Output the (X, Y) coordinate of the center of the cell containing the given text.  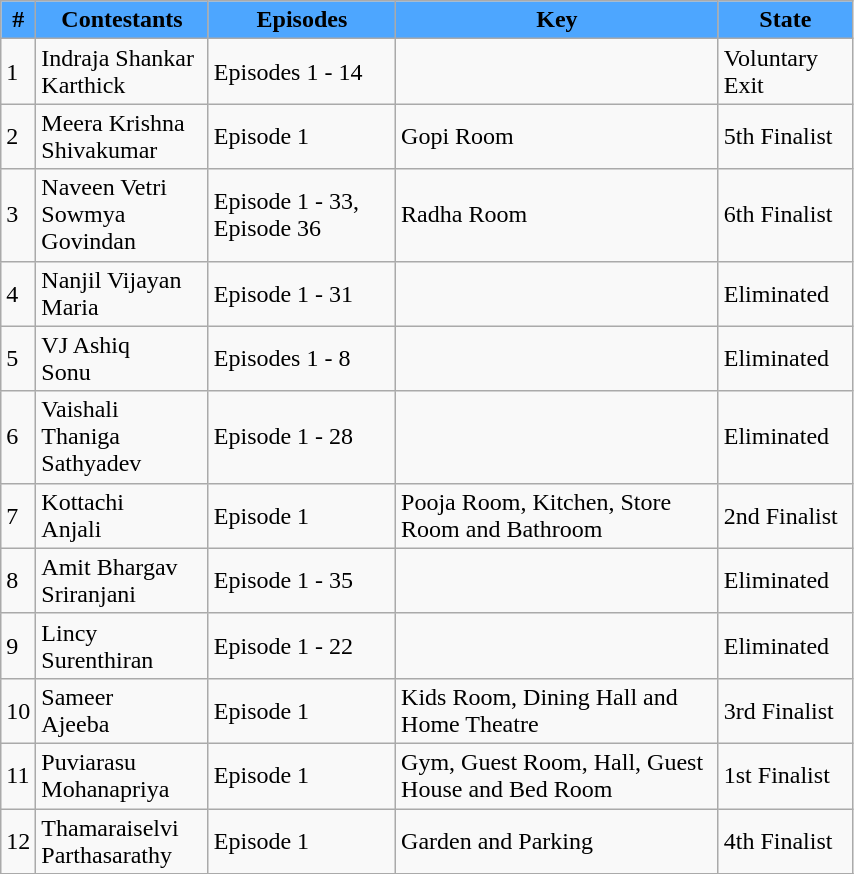
10 (18, 710)
11 (18, 776)
Kids Room, Dining Hall and Home Theatre (558, 710)
Episodes (302, 20)
Episode 1 - 28 (302, 437)
Amit BhargavSriranjani (122, 580)
12 (18, 840)
VJ AshiqSonu (122, 358)
6 (18, 437)
2 (18, 136)
Garden and Parking (558, 840)
Episode 1 - 22 (302, 646)
4 (18, 294)
3 (18, 215)
LincySurenthiran (122, 646)
KottachiAnjali (122, 516)
3rd Finalist (785, 710)
Voluntary Exit (785, 72)
Indraja ShankarKarthick (122, 72)
Gopi Room (558, 136)
1st Finalist (785, 776)
Episode 1 - 31 (302, 294)
Contestants (122, 20)
SameerAjeeba (122, 710)
7 (18, 516)
# (18, 20)
Episode 1 - 35 (302, 580)
Radha Room (558, 215)
ThamaraiselviParthasarathy (122, 840)
Nanjil VijayanMaria (122, 294)
6th Finalist (785, 215)
1 (18, 72)
Meera KrishnaShivakumar (122, 136)
Key (558, 20)
2nd Finalist (785, 516)
8 (18, 580)
5th Finalist (785, 136)
9 (18, 646)
State (785, 20)
Episodes 1 - 8 (302, 358)
Naveen VetriSowmya Govindan (122, 215)
5 (18, 358)
Vaishali ThanigaSathyadev (122, 437)
Episodes 1 - 14 (302, 72)
Pooja Room, Kitchen, Store Room and Bathroom (558, 516)
PuviarasuMohanapriya (122, 776)
Episode 1 - 33, Episode 36 (302, 215)
Gym, Guest Room, Hall, Guest House and Bed Room (558, 776)
4th Finalist (785, 840)
